Return (x, y) of the center of cell containing provided text 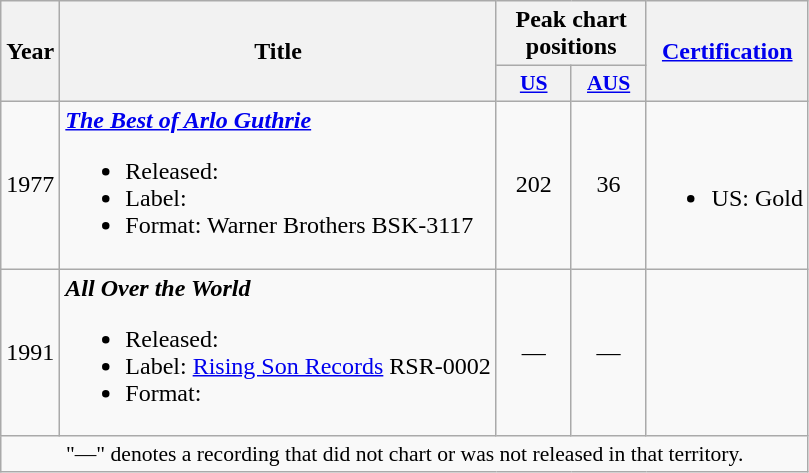
36 (608, 184)
202 (534, 184)
1977 (30, 184)
1991 (30, 352)
US (534, 84)
The Best of Arlo GuthrieReleased:Label:Format: Warner Brothers BSK-3117 (278, 184)
"—" denotes a recording that did not chart or was not released in that territory. (405, 454)
Title (278, 52)
Year (30, 52)
AUS (608, 84)
All Over the WorldReleased:Label: Rising Son Records RSR-0002Format: (278, 352)
Peak chart positions (571, 34)
US: Gold (727, 184)
Certification (727, 52)
